Determine the [x, y] coordinate at the center of the cell enclosing the given text.  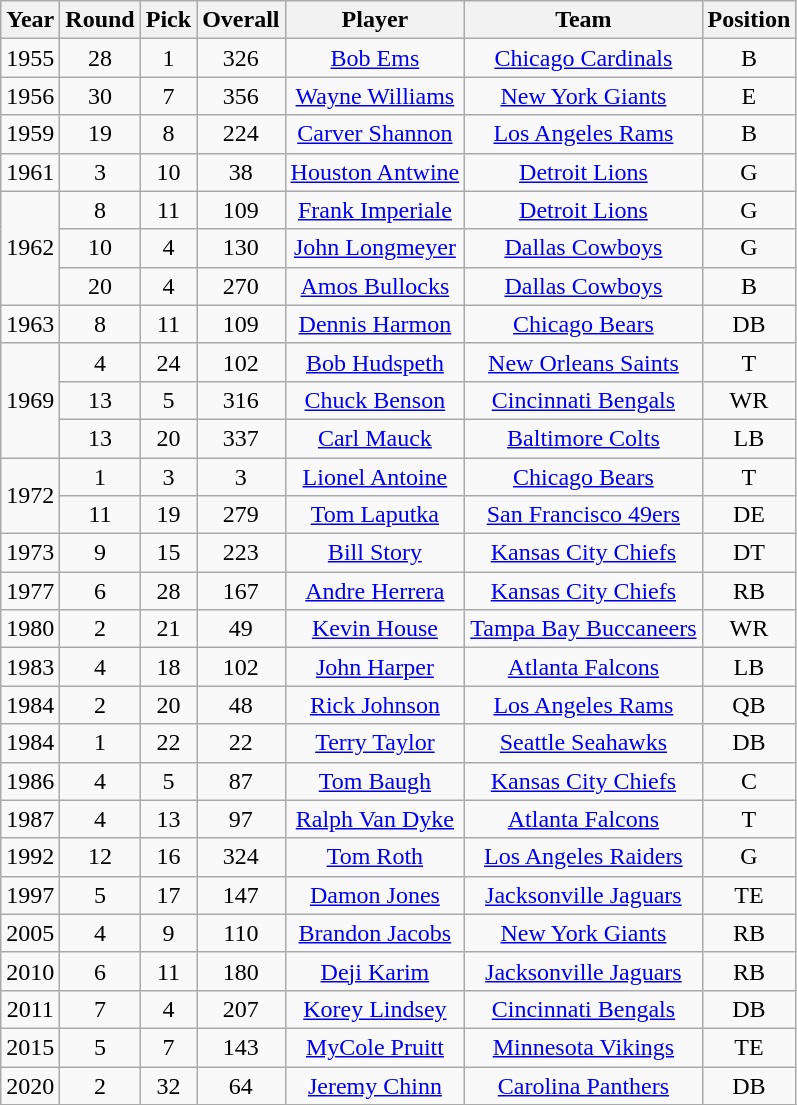
17 [168, 895]
Terry Taylor [375, 743]
C [749, 781]
Wayne Williams [375, 96]
16 [168, 857]
38 [241, 172]
2020 [30, 1085]
Position [749, 20]
Andre Herrera [375, 591]
Bob Hudspeth [375, 362]
21 [168, 629]
Chicago Cardinals [584, 58]
Player [375, 20]
207 [241, 1009]
Baltimore Colts [584, 438]
QB [749, 705]
2011 [30, 1009]
Deji Karim [375, 971]
Houston Antwine [375, 172]
1959 [30, 134]
Team [584, 20]
Los Angeles Raiders [584, 857]
1987 [30, 819]
Damon Jones [375, 895]
Rick Johnson [375, 705]
Tom Laputka [375, 515]
John Harper [375, 667]
Korey Lindsey [375, 1009]
30 [100, 96]
1969 [30, 400]
1972 [30, 496]
Round [100, 20]
Pick [168, 20]
356 [241, 96]
1961 [30, 172]
143 [241, 1047]
Kevin House [375, 629]
224 [241, 134]
270 [241, 286]
Chuck Benson [375, 400]
324 [241, 857]
15 [168, 553]
Amos Bullocks [375, 286]
12 [100, 857]
Overall [241, 20]
130 [241, 248]
1986 [30, 781]
167 [241, 591]
337 [241, 438]
1973 [30, 553]
1992 [30, 857]
Dennis Harmon [375, 324]
1977 [30, 591]
DE [749, 515]
223 [241, 553]
316 [241, 400]
Tom Baugh [375, 781]
San Francisco 49ers [584, 515]
MyCole Pruitt [375, 1047]
Brandon Jacobs [375, 933]
1963 [30, 324]
DT [749, 553]
2005 [30, 933]
49 [241, 629]
John Longmeyer [375, 248]
Lionel Antoine [375, 477]
Carl Mauck [375, 438]
Carolina Panthers [584, 1085]
48 [241, 705]
1997 [30, 895]
18 [168, 667]
64 [241, 1085]
32 [168, 1085]
Minnesota Vikings [584, 1047]
Tom Roth [375, 857]
Bill Story [375, 553]
Year [30, 20]
E [749, 96]
97 [241, 819]
1962 [30, 248]
2015 [30, 1047]
1955 [30, 58]
147 [241, 895]
326 [241, 58]
1980 [30, 629]
Bob Ems [375, 58]
Seattle Seahawks [584, 743]
1983 [30, 667]
Jeremy Chinn [375, 1085]
Frank Imperiale [375, 210]
1956 [30, 96]
24 [168, 362]
279 [241, 515]
Ralph Van Dyke [375, 819]
New Orleans Saints [584, 362]
Carver Shannon [375, 134]
110 [241, 933]
180 [241, 971]
Tampa Bay Buccaneers [584, 629]
87 [241, 781]
2010 [30, 971]
